Locate the cell with the specified text and output its (x, y) center coordinate. 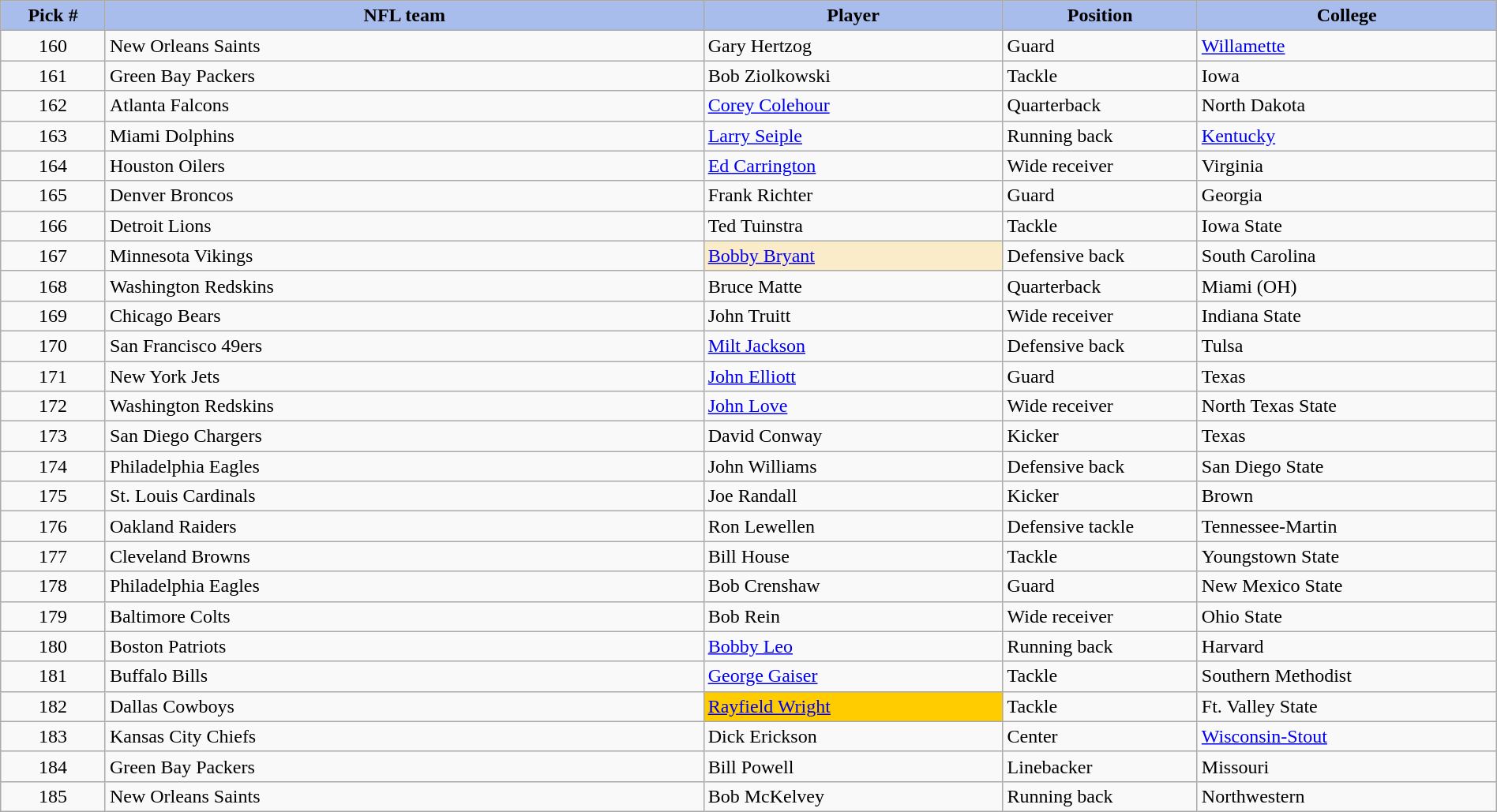
Kansas City Chiefs (404, 736)
176 (54, 526)
169 (54, 316)
Bill House (853, 556)
Center (1100, 736)
Minnesota Vikings (404, 256)
Brown (1347, 496)
Kentucky (1347, 136)
Dick Erickson (853, 736)
Gary Hertzog (853, 46)
Willamette (1347, 46)
Frank Richter (853, 196)
John Truitt (853, 316)
Bobby Bryant (853, 256)
180 (54, 646)
Larry Seiple (853, 136)
NFL team (404, 16)
Iowa (1347, 76)
Miami (OH) (1347, 286)
Joe Randall (853, 496)
John Elliott (853, 376)
184 (54, 766)
Denver Broncos (404, 196)
Ft. Valley State (1347, 706)
Tulsa (1347, 346)
Iowa State (1347, 226)
Milt Jackson (853, 346)
Linebacker (1100, 766)
Bruce Matte (853, 286)
Tennessee-Martin (1347, 526)
John Love (853, 406)
Baltimore Colts (404, 616)
Houston Oilers (404, 166)
168 (54, 286)
161 (54, 76)
Indiana State (1347, 316)
Pick # (54, 16)
Defensive tackle (1100, 526)
Bill Powell (853, 766)
Player (853, 16)
Ed Carrington (853, 166)
185 (54, 796)
179 (54, 616)
Youngstown State (1347, 556)
166 (54, 226)
Dallas Cowboys (404, 706)
Atlanta Falcons (404, 106)
Bob McKelvey (853, 796)
162 (54, 106)
Chicago Bears (404, 316)
David Conway (853, 436)
173 (54, 436)
North Texas State (1347, 406)
182 (54, 706)
177 (54, 556)
167 (54, 256)
174 (54, 466)
Miami Dolphins (404, 136)
Northwestern (1347, 796)
Ted Tuinstra (853, 226)
160 (54, 46)
Ron Lewellen (853, 526)
Ohio State (1347, 616)
170 (54, 346)
175 (54, 496)
San Diego State (1347, 466)
Virginia (1347, 166)
Detroit Lions (404, 226)
Boston Patriots (404, 646)
New York Jets (404, 376)
Southern Methodist (1347, 676)
171 (54, 376)
Position (1100, 16)
New Mexico State (1347, 586)
Rayfield Wright (853, 706)
165 (54, 196)
Bob Rein (853, 616)
Harvard (1347, 646)
172 (54, 406)
College (1347, 16)
St. Louis Cardinals (404, 496)
George Gaiser (853, 676)
Buffalo Bills (404, 676)
181 (54, 676)
North Dakota (1347, 106)
178 (54, 586)
163 (54, 136)
164 (54, 166)
Corey Colehour (853, 106)
Bob Crenshaw (853, 586)
Cleveland Browns (404, 556)
Bob Ziolkowski (853, 76)
Missouri (1347, 766)
Oakland Raiders (404, 526)
183 (54, 736)
South Carolina (1347, 256)
San Diego Chargers (404, 436)
John Williams (853, 466)
Bobby Leo (853, 646)
Georgia (1347, 196)
San Francisco 49ers (404, 346)
Wisconsin-Stout (1347, 736)
